Provide the [X, Y] coordinate of the cell's center where the given text is located.  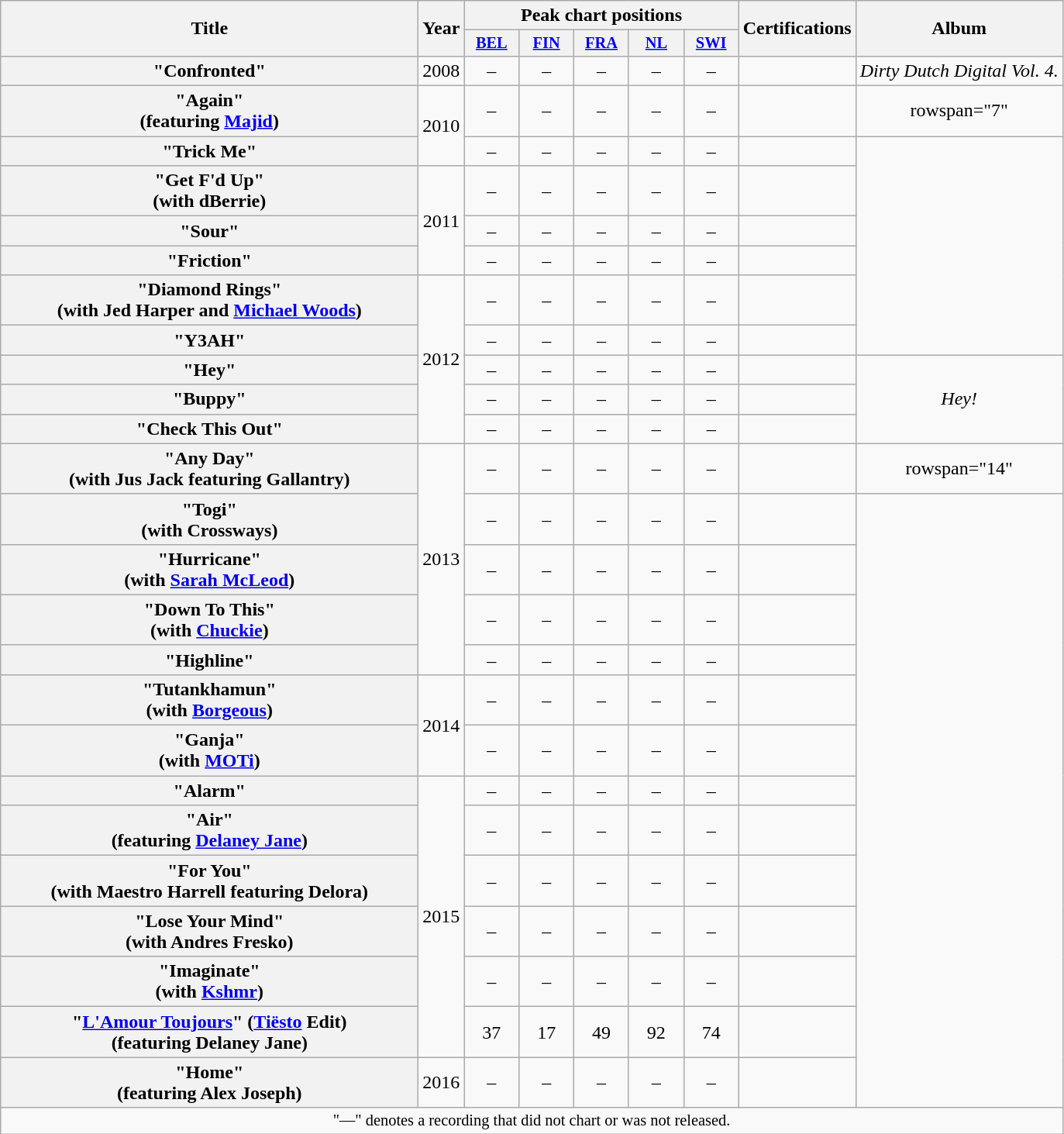
"Any Day"(with Jus Jack featuring Gallantry) [209, 468]
Year [442, 29]
"Air"(featuring Delaney Jane) [209, 831]
Peak chart positions [601, 16]
"Home"(featuring Alex Joseph) [209, 1082]
rowspan="14" [959, 468]
BEL [491, 43]
49 [601, 1032]
"Hurricane"(with Sarah McLeod) [209, 569]
"Y3AH" [209, 340]
FRA [601, 43]
17 [547, 1032]
"Trick Me" [209, 151]
2008 [442, 71]
"Buppy" [209, 399]
"Get F'd Up"(with dBerrie) [209, 191]
74 [711, 1032]
FIN [547, 43]
"Hey" [209, 370]
"Tutankhamun"(with Borgeous) [209, 699]
"Diamond Rings"(with Jed Harper and Michael Woods) [209, 301]
"Check This Out" [209, 429]
"Togi"(with Crossways) [209, 519]
"Sour" [209, 231]
2012 [442, 360]
Hey! [959, 399]
2010 [442, 126]
"Lose Your Mind"(with Andres Fresko) [209, 932]
"Friction" [209, 260]
2013 [442, 559]
92 [656, 1032]
NL [656, 43]
2014 [442, 725]
"Confronted" [209, 71]
2011 [442, 220]
"Highline" [209, 660]
"Down To This"(with Chuckie) [209, 620]
SWI [711, 43]
"For You"(with Maestro Harrell featuring Delora) [209, 881]
rowspan="7" [959, 112]
37 [491, 1032]
"Alarm" [209, 791]
Dirty Dutch Digital Vol. 4. [959, 71]
2015 [442, 916]
Title [209, 29]
"Ganja"(with MOTi) [209, 750]
"Imaginate"(with Kshmr) [209, 981]
"—" denotes a recording that did not chart or was not released. [532, 1121]
"L'Amour Toujours" (Tiësto Edit) (featuring Delaney Jane) [209, 1032]
2016 [442, 1082]
"Again"(featuring Majid) [209, 112]
Certifications [797, 29]
Album [959, 29]
